Identify which cell holds the provided text, then report its (x, y) central coordinate. 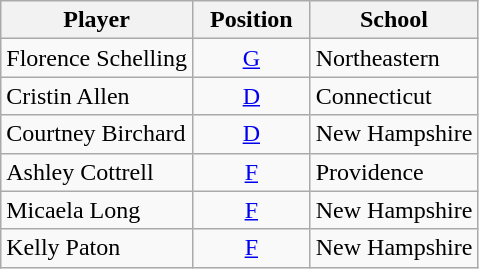
Courtney Birchard (97, 134)
Providence (394, 172)
G (251, 58)
Northeastern (394, 58)
Kelly Paton (97, 248)
Connecticut (394, 96)
Player (97, 20)
School (394, 20)
Florence Schelling (97, 58)
Micaela Long (97, 210)
Cristin Allen (97, 96)
Position (251, 20)
Ashley Cottrell (97, 172)
